Return the [x, y] coordinate for the center point of the cell that contains the specified text.  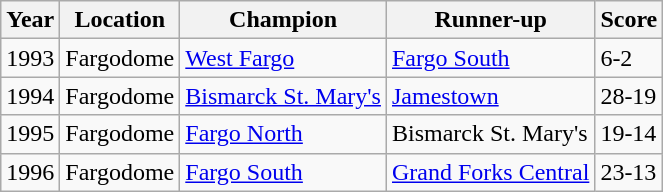
1995 [30, 134]
Grand Forks Central [490, 172]
28-19 [629, 96]
1996 [30, 172]
19-14 [629, 134]
Runner-up [490, 20]
Year [30, 20]
23-13 [629, 172]
Champion [284, 20]
1994 [30, 96]
Score [629, 20]
Location [120, 20]
1993 [30, 58]
6-2 [629, 58]
West Fargo [284, 58]
Jamestown [490, 96]
Fargo North [284, 134]
